Extract the [X, Y] coordinate from the center of the cell holding the provided text.  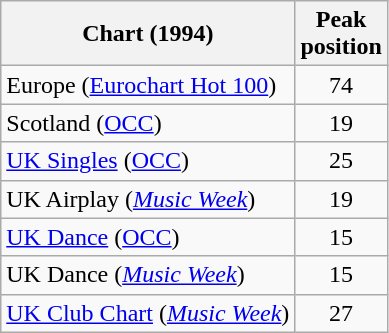
Scotland (OCC) [148, 123]
25 [341, 161]
74 [341, 85]
UK Club Chart (Music Week) [148, 313]
Chart (1994) [148, 34]
UK Dance (OCC) [148, 237]
UK Dance (Music Week) [148, 275]
27 [341, 313]
Peakposition [341, 34]
Europe (Eurochart Hot 100) [148, 85]
UK Airplay (Music Week) [148, 199]
UK Singles (OCC) [148, 161]
